Return (x, y) of the center of cell containing provided text 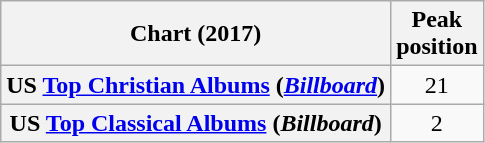
21 (437, 85)
2 (437, 123)
US Top Classical Albums (Billboard) (196, 123)
Peakposition (437, 34)
Chart (2017) (196, 34)
US Top Christian Albums (Billboard) (196, 85)
